From the cell containing the given text, extract its center point as (x, y) coordinate. 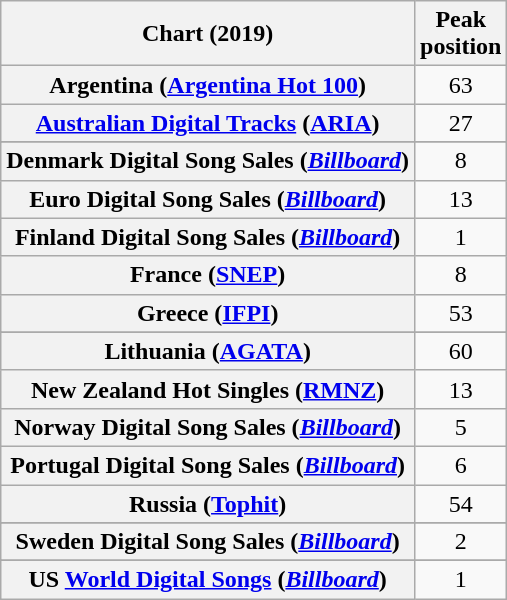
54 (461, 503)
Russia (Tophit) (208, 503)
60 (461, 351)
6 (461, 465)
Finland Digital Song Sales (Billboard) (208, 237)
Chart (2019) (208, 34)
2 (461, 542)
Euro Digital Song Sales (Billboard) (208, 199)
53 (461, 313)
Portugal Digital Song Sales (Billboard) (208, 465)
Sweden Digital Song Sales (Billboard) (208, 542)
Greece (IFPI) (208, 313)
63 (461, 85)
France (SNEP) (208, 275)
Denmark Digital Song Sales (Billboard) (208, 161)
Australian Digital Tracks (ARIA) (208, 123)
5 (461, 427)
New Zealand Hot Singles (RMNZ) (208, 389)
Lithuania (AGATA) (208, 351)
Argentina (Argentina Hot 100) (208, 85)
US World Digital Songs (Billboard) (208, 580)
Norway Digital Song Sales (Billboard) (208, 427)
27 (461, 123)
Peakposition (461, 34)
